Pinpoint the cell where the given text exists, returning its [X, Y] midpoint coordinate. 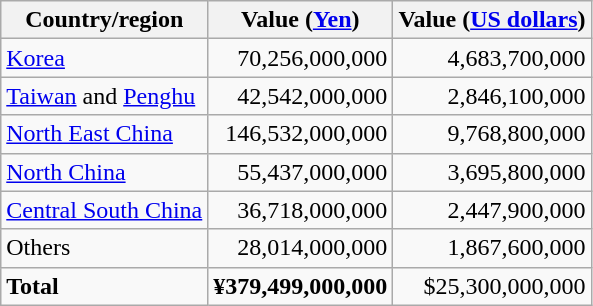
146,532,000,000 [300, 134]
42,542,000,000 [300, 96]
1,867,600,000 [492, 248]
North East China [104, 134]
Central South China [104, 210]
28,014,000,000 [300, 248]
Value (US dollars) [492, 20]
36,718,000,000 [300, 210]
70,256,000,000 [300, 58]
9,768,800,000 [492, 134]
4,683,700,000 [492, 58]
2,846,100,000 [492, 96]
Value (Yen) [300, 20]
Korea [104, 58]
Country/region [104, 20]
2,447,900,000 [492, 210]
Taiwan and Penghu [104, 96]
Total [104, 286]
¥379,499,000,000 [300, 286]
3,695,800,000 [492, 172]
55,437,000,000 [300, 172]
Others [104, 248]
North China [104, 172]
$25,300,000,000 [492, 286]
